Determine the [x, y] coordinate at the center of the cell enclosing the given text.  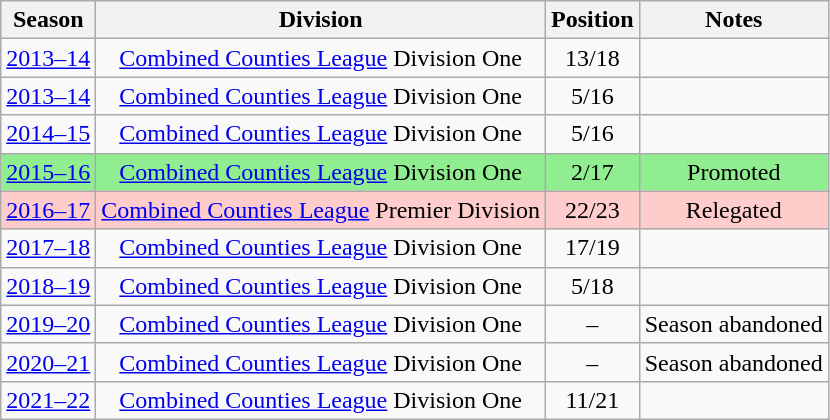
Promoted [734, 172]
Season [48, 20]
Division [321, 20]
Combined Counties League Premier Division [321, 210]
Notes [734, 20]
Position [592, 20]
2/17 [592, 172]
2019–20 [48, 324]
2016–17 [48, 210]
2020–21 [48, 362]
13/18 [592, 58]
Relegated [734, 210]
2015–16 [48, 172]
22/23 [592, 210]
17/19 [592, 248]
2017–18 [48, 248]
2018–19 [48, 286]
2021–22 [48, 400]
11/21 [592, 400]
2014–15 [48, 134]
5/18 [592, 286]
